Extract the [x, y] coordinate from the center of the cell holding the provided text.  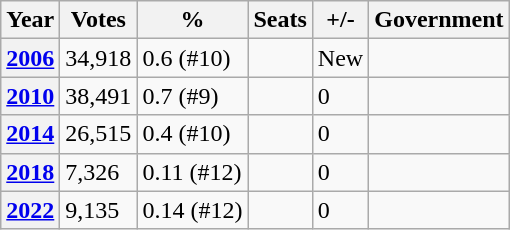
7,326 [98, 172]
26,515 [98, 134]
0.6 (#10) [192, 58]
Seats [280, 20]
0.11 (#12) [192, 172]
2006 [30, 58]
Government [439, 20]
0.14 (#12) [192, 210]
+/- [340, 20]
Year [30, 20]
2022 [30, 210]
2018 [30, 172]
0.4 (#10) [192, 134]
% [192, 20]
2014 [30, 134]
9,135 [98, 210]
0.7 (#9) [192, 96]
38,491 [98, 96]
New [340, 58]
Votes [98, 20]
34,918 [98, 58]
2010 [30, 96]
